Return the (X, Y) coordinate for the center point of the cell that contains the specified text.  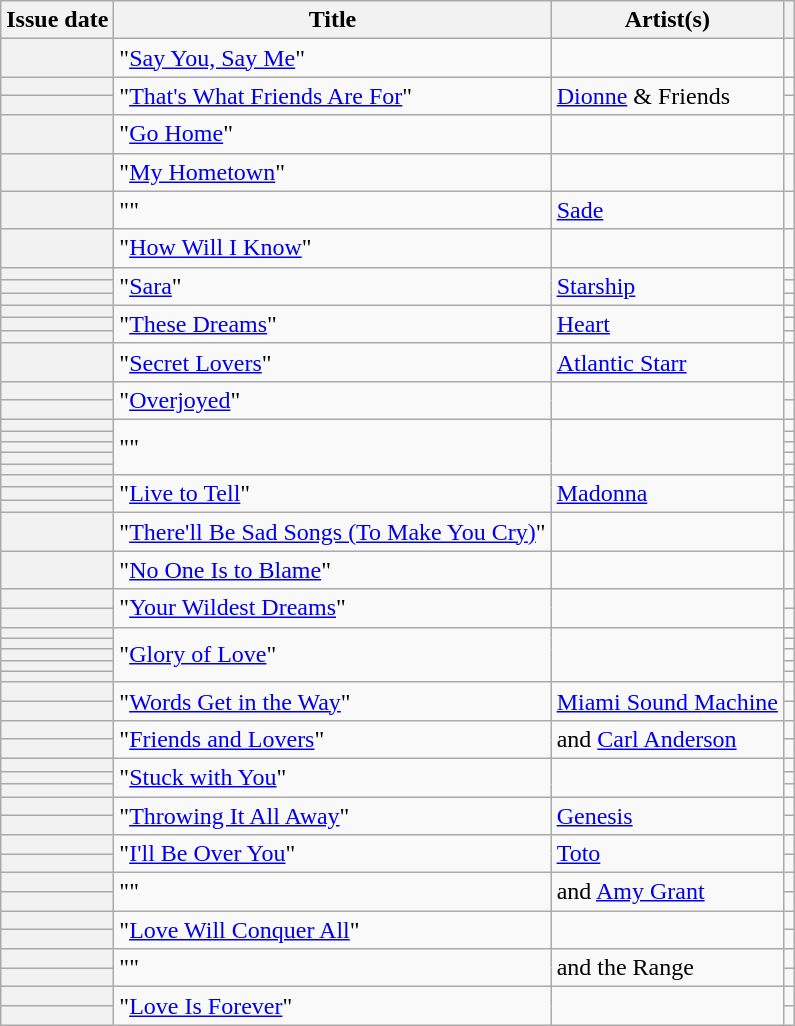
"Throwing It All Away" (332, 815)
"Glory of Love" (332, 654)
"Stuck with You" (332, 777)
"Love Is Forever" (332, 1006)
"Go Home" (332, 134)
Starship (667, 286)
"How Will I Know" (332, 248)
"Sara" (332, 286)
Madonna (667, 494)
"I'll Be Over You" (332, 854)
"There'll Be Sad Songs (To Make You Cry)" (332, 532)
Title (332, 20)
Atlantic Starr (667, 362)
Miami Sound Machine (667, 701)
"Overjoyed" (332, 400)
"Say You, Say Me" (332, 58)
"No One Is to Blame" (332, 570)
Heart (667, 324)
and the Range (667, 968)
"Words Get in the Way" (332, 701)
Artist(s) (667, 20)
and Amy Grant (667, 892)
Dionne & Friends (667, 96)
Toto (667, 854)
"Secret Lovers" (332, 362)
"Your Wildest Dreams" (332, 608)
"That's What Friends Are For" (332, 96)
Genesis (667, 815)
and Carl Anderson (667, 739)
"Live to Tell" (332, 494)
"Love Will Conquer All" (332, 930)
"Friends and Lovers" (332, 739)
Issue date (58, 20)
"These Dreams" (332, 324)
"My Hometown" (332, 172)
Sade (667, 210)
